Pinpoint the cell where the given text exists, returning its (X, Y) midpoint coordinate. 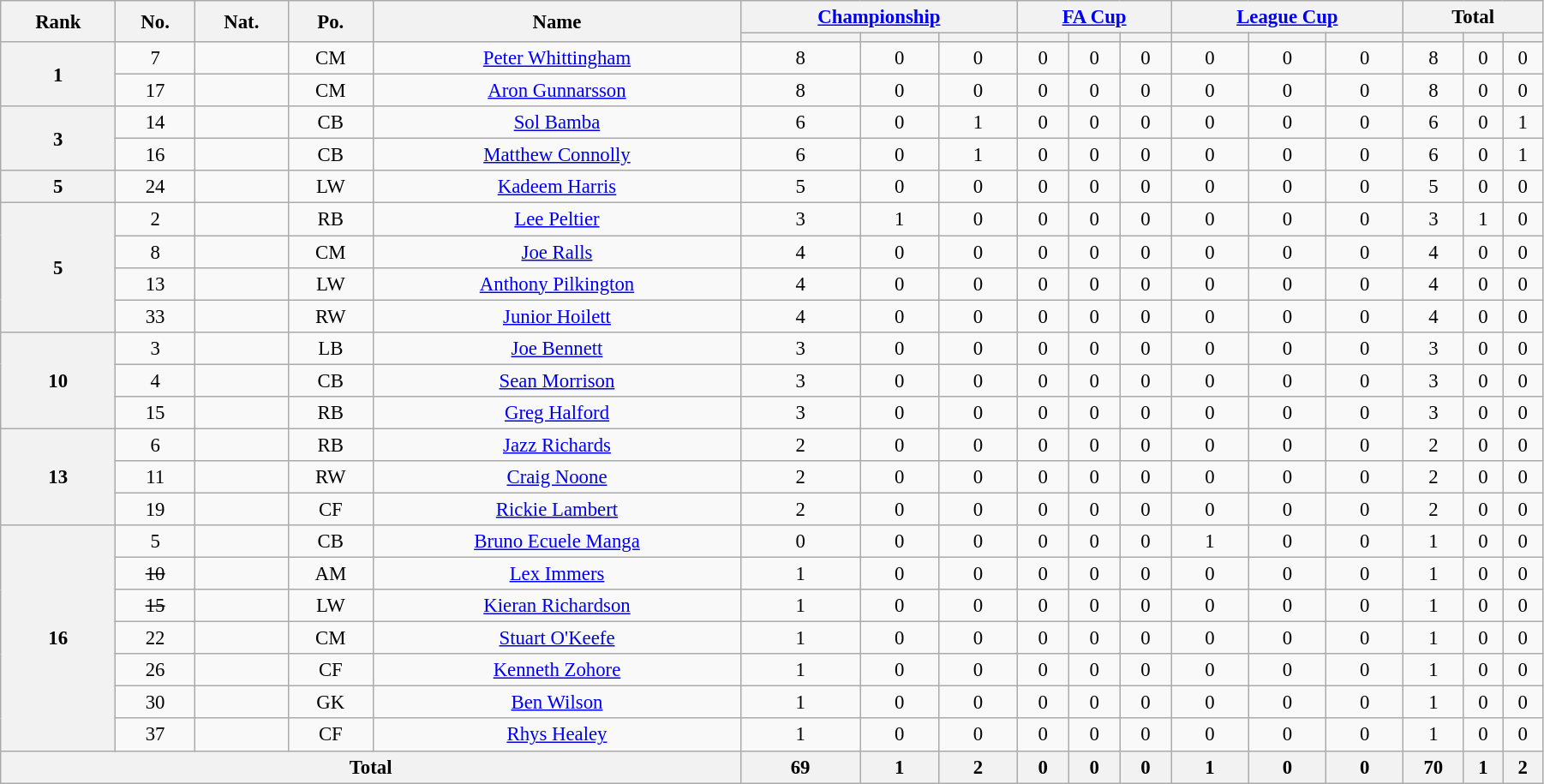
30 (156, 703)
37 (156, 735)
Greg Halford (557, 413)
Championship (879, 17)
33 (156, 316)
Rhys Healey (557, 735)
Anthony Pilkington (557, 284)
FA Cup (1094, 17)
Kenneth Zohore (557, 670)
Lex Immers (557, 574)
Peter Whittingham (557, 58)
Jazz Richards (557, 445)
Bruno Ecuele Manga (557, 542)
Joe Ralls (557, 252)
Matthew Connolly (557, 155)
7 (156, 58)
LB (331, 348)
Craig Noone (557, 477)
No. (156, 21)
Rank (58, 21)
Aron Gunnarsson (557, 91)
Po. (331, 21)
Name (557, 21)
Ben Wilson (557, 703)
Nat. (242, 21)
Joe Bennett (557, 348)
Junior Hoilett (557, 316)
69 (800, 767)
24 (156, 188)
11 (156, 477)
Rickie Lambert (557, 509)
Stuart O'Keefe (557, 638)
Sol Bamba (557, 123)
22 (156, 638)
14 (156, 123)
Sean Morrison (557, 380)
Lee Peltier (557, 219)
Kieran Richardson (557, 606)
17 (156, 91)
19 (156, 509)
GK (331, 703)
26 (156, 670)
Kadeem Harris (557, 188)
League Cup (1287, 17)
AM (331, 574)
70 (1433, 767)
